Pinpoint the cell where the given text exists, returning its (x, y) midpoint coordinate. 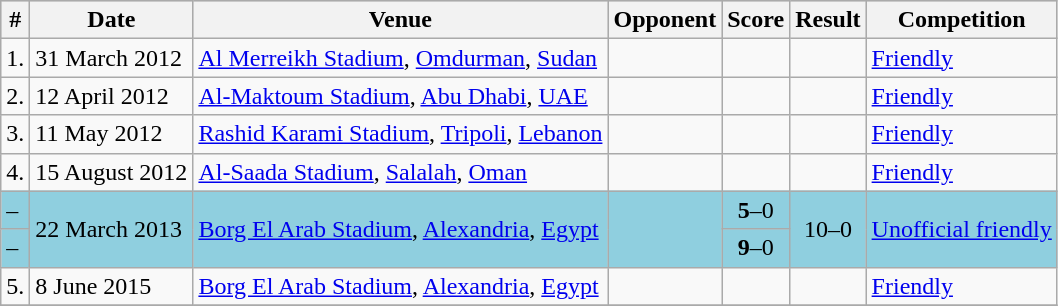
Unofficial friendly (962, 229)
Venue (400, 20)
Al Merreikh Stadium, Omdurman, Sudan (400, 58)
31 March 2012 (112, 58)
Score (756, 20)
22 March 2013 (112, 229)
5–0 (756, 210)
5. (16, 286)
Al-Saada Stadium, Salalah, Oman (400, 172)
2. (16, 96)
9–0 (756, 248)
10–0 (828, 229)
Al-Maktoum Stadium, Abu Dhabi, UAE (400, 96)
Date (112, 20)
4. (16, 172)
11 May 2012 (112, 134)
Rashid Karami Stadium, Tripoli, Lebanon (400, 134)
15 August 2012 (112, 172)
# (16, 20)
3. (16, 134)
Competition (962, 20)
Result (828, 20)
1. (16, 58)
Opponent (665, 20)
12 April 2012 (112, 96)
8 June 2015 (112, 286)
